For the text-containing cell, return its midpoint in (x, y) coordinate format. 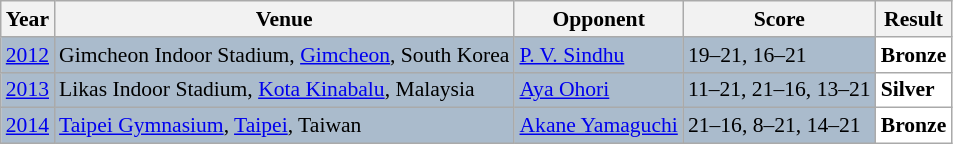
19–21, 16–21 (780, 55)
Likas Indoor Stadium, Kota Kinabalu, Malaysia (284, 90)
Opponent (598, 19)
Venue (284, 19)
Akane Yamaguchi (598, 126)
Result (914, 19)
Silver (914, 90)
Aya Ohori (598, 90)
2012 (28, 55)
Year (28, 19)
Gimcheon Indoor Stadium, Gimcheon, South Korea (284, 55)
11–21, 21–16, 13–21 (780, 90)
21–16, 8–21, 14–21 (780, 126)
Score (780, 19)
2014 (28, 126)
Taipei Gymnasium, Taipei, Taiwan (284, 126)
P. V. Sindhu (598, 55)
2013 (28, 90)
